Capture the cell that displays the provided text and extract its [x, y] central coordinate. 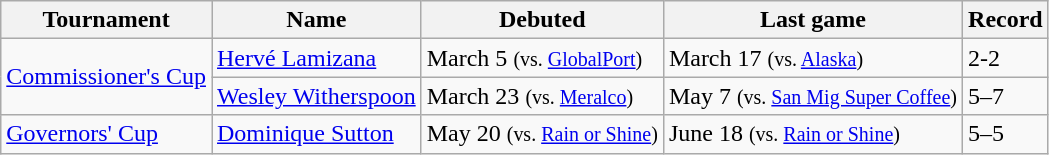
March 5 (vs. GlobalPort) [542, 58]
5–5 [1006, 134]
Wesley Witherspoon [317, 96]
Commissioner's Cup [106, 77]
March 23 (vs. Meralco) [542, 96]
5–7 [1006, 96]
March 17 (vs. Alaska) [812, 58]
May 7 (vs. San Mig Super Coffee) [812, 96]
Hervé Lamizana [317, 58]
Dominique Sutton [317, 134]
Last game [812, 20]
Name [317, 20]
Debuted [542, 20]
Tournament [106, 20]
May 20 (vs. Rain or Shine) [542, 134]
June 18 (vs. Rain or Shine) [812, 134]
Record [1006, 20]
2-2 [1006, 58]
Governors' Cup [106, 134]
